Search for the cell housing the specified text and yield its (x, y) center coordinate. 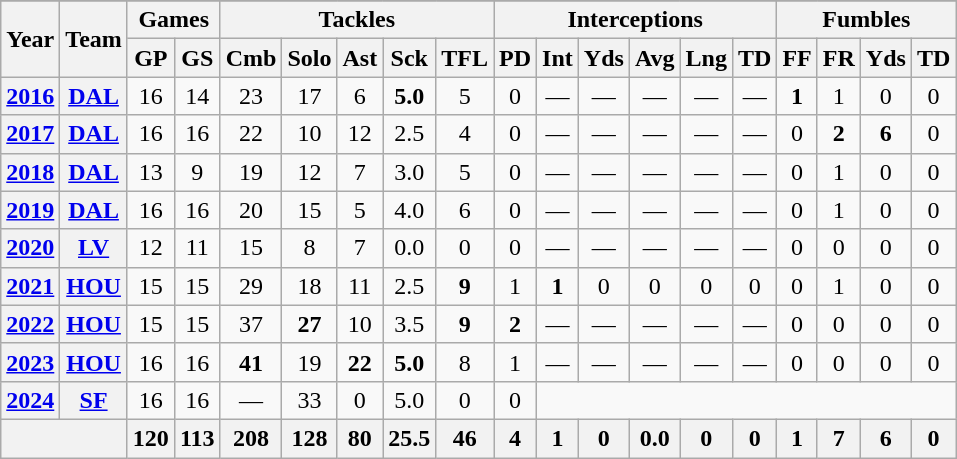
TFL (465, 58)
Avg (654, 58)
2021 (30, 286)
Tackles (356, 20)
LV (94, 248)
120 (150, 438)
Interceptions (636, 20)
Ast (360, 58)
46 (465, 438)
20 (251, 210)
Fumbles (866, 20)
SF (94, 400)
Cmb (251, 58)
14 (197, 96)
13 (150, 172)
2018 (30, 172)
Lng (706, 58)
Games (174, 20)
FF (797, 58)
18 (310, 286)
GS (197, 58)
Team (94, 39)
FR (838, 58)
GP (150, 58)
113 (197, 438)
29 (251, 286)
Sck (410, 58)
2023 (30, 362)
4.0 (410, 210)
208 (251, 438)
2022 (30, 324)
23 (251, 96)
PD (516, 58)
Int (558, 58)
37 (251, 324)
2016 (30, 96)
Year (30, 39)
Solo (310, 58)
3.0 (410, 172)
27 (310, 324)
33 (310, 400)
3.5 (410, 324)
2024 (30, 400)
25.5 (410, 438)
2017 (30, 134)
2019 (30, 210)
128 (310, 438)
80 (360, 438)
17 (310, 96)
2020 (30, 248)
41 (251, 362)
